Return the [x, y] coordinate for the center point of the cell that contains the specified text.  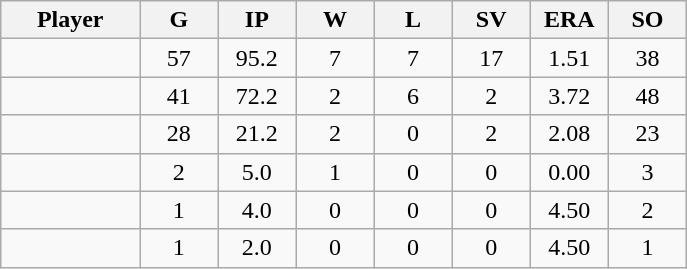
5.0 [257, 172]
2.08 [569, 134]
2.0 [257, 248]
L [413, 20]
SO [647, 20]
57 [179, 58]
72.2 [257, 96]
3 [647, 172]
3.72 [569, 96]
23 [647, 134]
SV [491, 20]
95.2 [257, 58]
41 [179, 96]
6 [413, 96]
Player [70, 20]
17 [491, 58]
W [335, 20]
1.51 [569, 58]
48 [647, 96]
0.00 [569, 172]
28 [179, 134]
21.2 [257, 134]
38 [647, 58]
4.0 [257, 210]
ERA [569, 20]
G [179, 20]
IP [257, 20]
